Return the (X, Y) coordinate for the center point of the cell that contains the specified text.  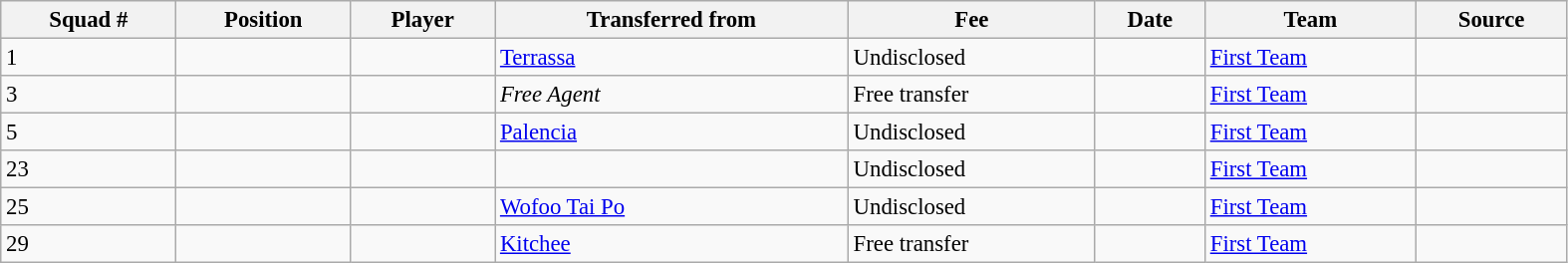
Fee (971, 20)
Squad # (89, 20)
Date (1150, 20)
Transferred from (671, 20)
Player (422, 20)
29 (89, 244)
Wofoo Tai Po (671, 207)
Kitchee (671, 244)
Terrassa (671, 58)
Free Agent (671, 95)
23 (89, 169)
25 (89, 207)
Source (1491, 20)
3 (89, 95)
Team (1310, 20)
5 (89, 132)
1 (89, 58)
Palencia (671, 132)
Position (263, 20)
